Detect which cell encompasses the target text, then output its (x, y) center coordinate. 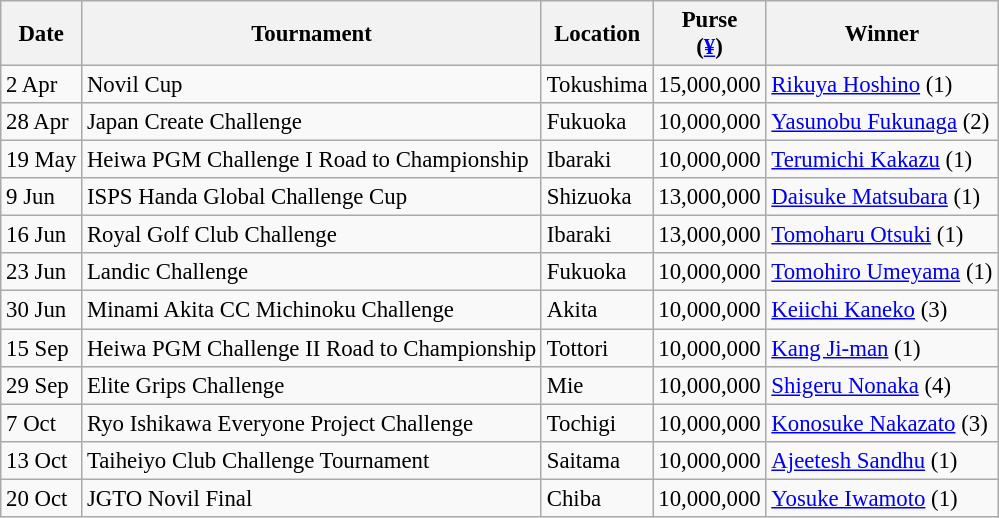
Date (42, 34)
Winner (882, 34)
Heiwa PGM Challenge II Road to Championship (312, 348)
Purse(¥) (710, 34)
Mie (597, 385)
19 May (42, 160)
Royal Golf Club Challenge (312, 235)
16 Jun (42, 235)
Tomohiro Umeyama (1) (882, 273)
Shigeru Nonaka (4) (882, 385)
Konosuke Nakazato (3) (882, 423)
Ajeetesh Sandhu (1) (882, 460)
Location (597, 34)
Kang Ji-man (1) (882, 348)
Elite Grips Challenge (312, 385)
Daisuke Matsubara (1) (882, 197)
9 Jun (42, 197)
29 Sep (42, 385)
30 Jun (42, 310)
Yosuke Iwamoto (1) (882, 498)
13 Oct (42, 460)
Tomoharu Otsuki (1) (882, 235)
Taiheiyo Club Challenge Tournament (312, 460)
Chiba (597, 498)
Terumichi Kakazu (1) (882, 160)
Japan Create Challenge (312, 122)
ISPS Handa Global Challenge Cup (312, 197)
Ryo Ishikawa Everyone Project Challenge (312, 423)
15,000,000 (710, 85)
7 Oct (42, 423)
Tournament (312, 34)
Landic Challenge (312, 273)
Novil Cup (312, 85)
23 Jun (42, 273)
Akita (597, 310)
Yasunobu Fukunaga (2) (882, 122)
20 Oct (42, 498)
Rikuya Hoshino (1) (882, 85)
Saitama (597, 460)
Tokushima (597, 85)
Heiwa PGM Challenge I Road to Championship (312, 160)
Tottori (597, 348)
Minami Akita CC Michinoku Challenge (312, 310)
28 Apr (42, 122)
Keiichi Kaneko (3) (882, 310)
Tochigi (597, 423)
15 Sep (42, 348)
Shizuoka (597, 197)
JGTO Novil Final (312, 498)
2 Apr (42, 85)
